Identify which cell holds the provided text, then report its (X, Y) central coordinate. 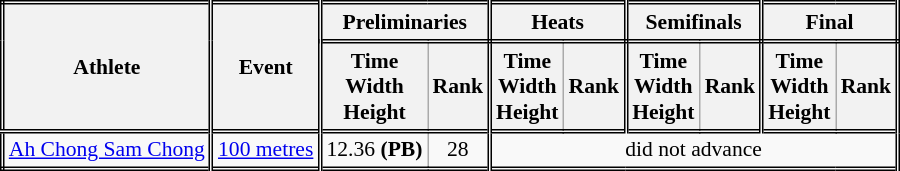
12.36 (PB) (374, 150)
Ah Chong Sam Chong (106, 150)
Semifinals (694, 22)
Final (830, 22)
100 metres (265, 150)
Event (265, 67)
28 (459, 150)
Preliminaries (405, 22)
did not advance (694, 150)
Athlete (106, 67)
Heats (558, 22)
